Search for the cell housing the specified text and yield its [x, y] center coordinate. 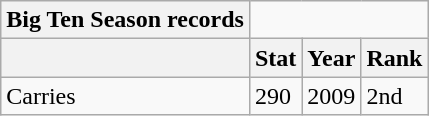
2009 [332, 96]
Big Ten Season records [126, 20]
2nd [394, 96]
Stat [275, 58]
290 [275, 96]
Carries [126, 96]
Rank [394, 58]
Year [332, 58]
